Output the (X, Y) coordinate of the center of the cell containing the given text.  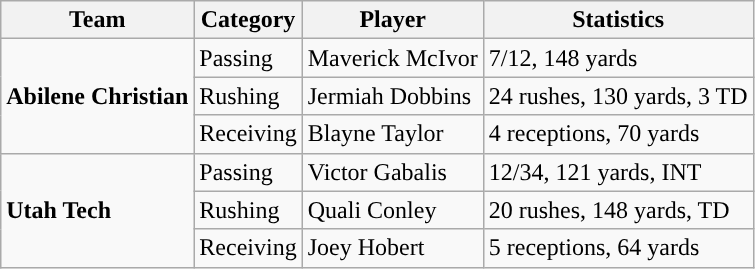
Category (248, 20)
Victor Gabalis (392, 172)
7/12, 148 yards (618, 58)
Blayne Taylor (392, 134)
4 receptions, 70 yards (618, 134)
Quali Conley (392, 210)
12/34, 121 yards, INT (618, 172)
Joey Hobert (392, 248)
24 rushes, 130 yards, 3 TD (618, 96)
5 receptions, 64 yards (618, 248)
Statistics (618, 20)
Utah Tech (98, 210)
Jermiah Dobbins (392, 96)
Abilene Christian (98, 96)
20 rushes, 148 yards, TD (618, 210)
Maverick McIvor (392, 58)
Player (392, 20)
Team (98, 20)
